Provide the [X, Y] coordinate of the cell's center where the given text is located.  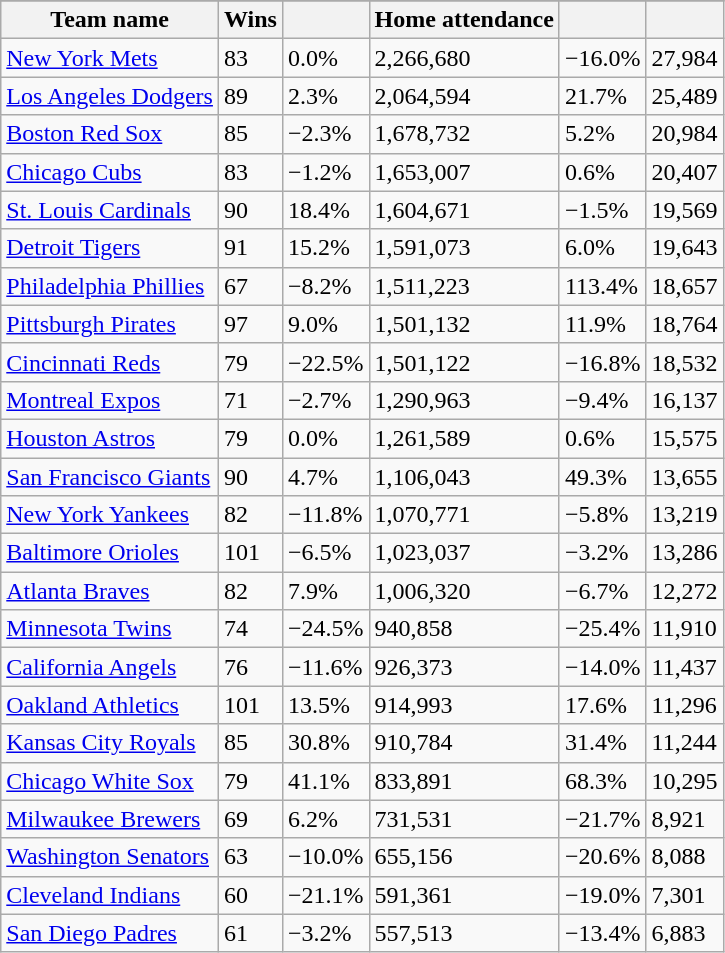
21.7% [602, 96]
69 [250, 819]
5.2% [602, 134]
19,569 [684, 210]
1,290,963 [464, 400]
−19.0% [602, 895]
15,575 [684, 438]
−13.4% [602, 933]
Montreal Expos [110, 400]
−6.7% [602, 591]
18,657 [684, 286]
−11.6% [326, 667]
−10.0% [326, 857]
11.9% [602, 324]
St. Louis Cardinals [110, 210]
Kansas City Royals [110, 743]
6.2% [326, 819]
11,296 [684, 705]
California Angels [110, 667]
655,156 [464, 857]
11,910 [684, 629]
833,891 [464, 781]
76 [250, 667]
−9.4% [602, 400]
−16.0% [602, 58]
Baltimore Orioles [110, 553]
74 [250, 629]
20,407 [684, 172]
13.5% [326, 705]
−1.5% [602, 210]
6,883 [684, 933]
49.3% [602, 477]
2,266,680 [464, 58]
Minnesota Twins [110, 629]
61 [250, 933]
31.4% [602, 743]
940,858 [464, 629]
97 [250, 324]
7,301 [684, 895]
11,437 [684, 667]
25,489 [684, 96]
60 [250, 895]
1,501,122 [464, 362]
1,653,007 [464, 172]
17.6% [602, 705]
Cleveland Indians [110, 895]
2.3% [326, 96]
1,678,732 [464, 134]
13,286 [684, 553]
Pittsburgh Pirates [110, 324]
1,501,132 [464, 324]
1,511,223 [464, 286]
Boston Red Sox [110, 134]
16,137 [684, 400]
6.0% [602, 248]
−8.2% [326, 286]
Oakland Athletics [110, 705]
41.1% [326, 781]
Houston Astros [110, 438]
15.2% [326, 248]
71 [250, 400]
1,261,589 [464, 438]
1,070,771 [464, 515]
New York Mets [110, 58]
−20.6% [602, 857]
30.8% [326, 743]
91 [250, 248]
Los Angeles Dodgers [110, 96]
1,604,671 [464, 210]
2,064,594 [464, 96]
27,984 [684, 58]
Detroit Tigers [110, 248]
910,784 [464, 743]
67 [250, 286]
4.7% [326, 477]
19,643 [684, 248]
Home attendance [464, 20]
591,361 [464, 895]
Washington Senators [110, 857]
−16.8% [602, 362]
8,088 [684, 857]
Wins [250, 20]
Chicago Cubs [110, 172]
−5.8% [602, 515]
113.4% [602, 286]
557,513 [464, 933]
−6.5% [326, 553]
1,591,073 [464, 248]
−1.2% [326, 172]
11,244 [684, 743]
−14.0% [602, 667]
89 [250, 96]
20,984 [684, 134]
1,106,043 [464, 477]
63 [250, 857]
−21.7% [602, 819]
−21.1% [326, 895]
−25.4% [602, 629]
13,219 [684, 515]
10,295 [684, 781]
−2.3% [326, 134]
926,373 [464, 667]
914,993 [464, 705]
18,764 [684, 324]
731,531 [464, 819]
7.9% [326, 591]
Cincinnati Reds [110, 362]
−24.5% [326, 629]
18.4% [326, 210]
8,921 [684, 819]
New York Yankees [110, 515]
1,006,320 [464, 591]
68.3% [602, 781]
1,023,037 [464, 553]
Team name [110, 20]
San Francisco Giants [110, 477]
Philadelphia Phillies [110, 286]
−2.7% [326, 400]
−11.8% [326, 515]
San Diego Padres [110, 933]
Milwaukee Brewers [110, 819]
Chicago White Sox [110, 781]
Atlanta Braves [110, 591]
13,655 [684, 477]
18,532 [684, 362]
9.0% [326, 324]
12,272 [684, 591]
−22.5% [326, 362]
